Identify which cell holds the provided text, then report its [X, Y] central coordinate. 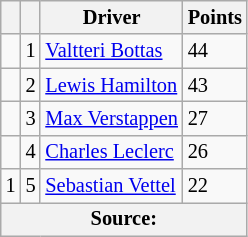
Charles Leclerc [111, 152]
3 [31, 118]
2 [31, 85]
Driver [111, 17]
Valtteri Bottas [111, 51]
Source: [124, 219]
5 [31, 186]
43 [215, 85]
26 [215, 152]
22 [215, 186]
Points [215, 17]
27 [215, 118]
4 [31, 152]
Sebastian Vettel [111, 186]
44 [215, 51]
Lewis Hamilton [111, 85]
Max Verstappen [111, 118]
